Detect which cell encompasses the target text, then output its (X, Y) center coordinate. 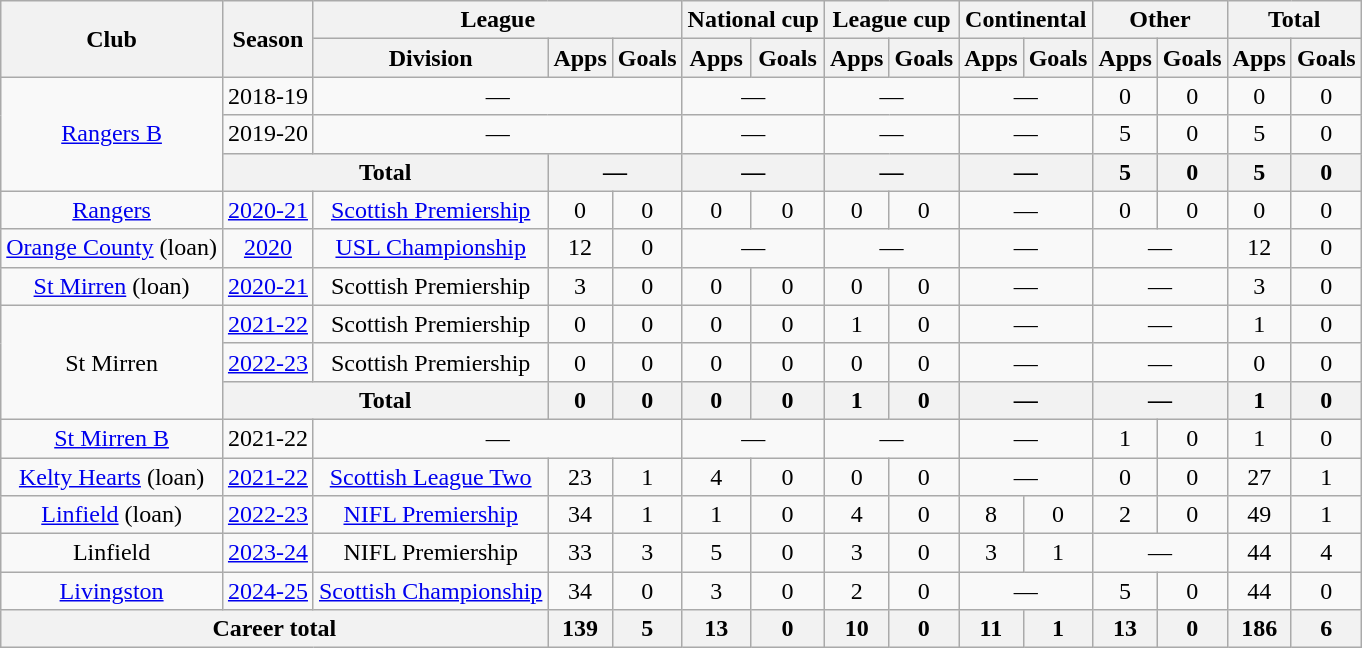
Scottish Championship (430, 591)
St Mirren (loan) (112, 286)
Livingston (112, 591)
League (498, 20)
Rangers B (112, 134)
Linfield (loan) (112, 515)
National cup (753, 20)
Linfield (112, 553)
23 (580, 477)
Kelty Hearts (loan) (112, 477)
Rangers (112, 210)
Career total (274, 629)
League cup (892, 20)
St Mirren B (112, 438)
Division (430, 58)
8 (991, 515)
2019-20 (268, 134)
2020 (268, 248)
Orange County (loan) (112, 248)
11 (991, 629)
Scottish League Two (430, 477)
27 (1259, 477)
USL Championship (430, 248)
Season (268, 39)
6 (1326, 629)
186 (1259, 629)
10 (857, 629)
Continental (1026, 20)
2018-19 (268, 96)
49 (1259, 515)
2024-25 (268, 591)
139 (580, 629)
St Mirren (112, 362)
2023-24 (268, 553)
Other (1160, 20)
Club (112, 39)
33 (580, 553)
